Identify which cell holds the provided text, then report its [x, y] central coordinate. 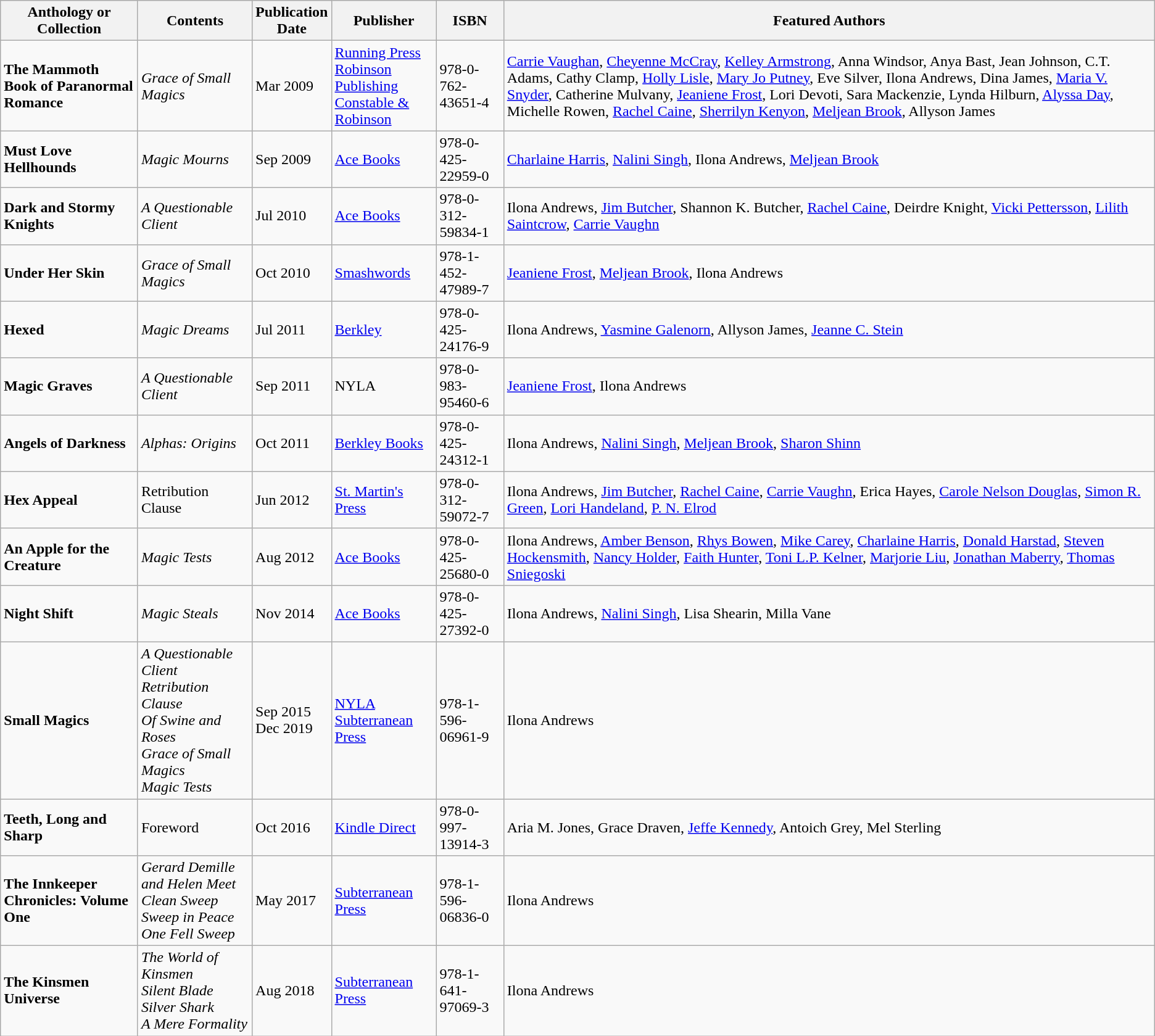
978-0-425-27392-0 [470, 613]
Magic Graves [69, 386]
978-1-596-06961-9 [470, 720]
Small Magics [69, 720]
Alphas: Origins [195, 443]
Anthology or Collection [69, 21]
Kindle Direct [384, 827]
NYLA [384, 386]
A Questionable ClientRetribution ClauseOf Swine and RosesGrace of Small MagicsMagic Tests [195, 720]
Jul 2011 [292, 329]
Featured Authors [829, 21]
Sep 2015Dec 2019 [292, 720]
Magic Steals [195, 613]
Jeaniene Frost, Meljean Brook, Ilona Andrews [829, 273]
978-0-312-59072-7 [470, 500]
The Innkeeper Chronicles: Volume One [69, 901]
Smashwords [384, 273]
Ilona Andrews, Nalini Singh, Lisa Shearin, Milla Vane [829, 613]
978-1-452-47989-7 [470, 273]
978-0-425-24312-1 [470, 443]
Teeth, Long and Sharp [69, 827]
Magic Dreams [195, 329]
Ilona Andrews, Jim Butcher, Shannon K. Butcher, Rachel Caine, Deirdre Knight, Vicki Pettersson, Lilith Saintcrow, Carrie Vaughn [829, 216]
Night Shift [69, 613]
978-0-997-13914-3 [470, 827]
Retribution Clause [195, 500]
Jun 2012 [292, 500]
The World of KinsmenSilent BladeSilver SharkA Mere Formality [195, 991]
978-0-425-25680-0 [470, 557]
Berkley Books [384, 443]
Sep 2011 [292, 386]
Dark and Stormy Knights [69, 216]
Running PressRobinson PublishingConstable & Robinson [384, 86]
Contents [195, 21]
Publisher [384, 21]
Oct 2016 [292, 827]
Magic Tests [195, 557]
978-0-425-24176-9 [470, 329]
Sep 2009 [292, 159]
Charlaine Harris, Nalini Singh, Ilona Andrews, Meljean Brook [829, 159]
978-1-641-97069-3 [470, 991]
Oct 2011 [292, 443]
Nov 2014 [292, 613]
Ilona Andrews, Jim Butcher, Rachel Caine, Carrie Vaughn, Erica Hayes, Carole Nelson Douglas, Simon R. Green, Lori Handeland, P. N. Elrod [829, 500]
978-0-762-43651-4 [470, 86]
Berkley [384, 329]
Angels of Darkness [69, 443]
Jul 2010 [292, 216]
Aria M. Jones, Grace Draven, Jeffe Kennedy, Antoich Grey, Mel Sterling [829, 827]
ISBN [470, 21]
Gerard Demille and Helen MeetClean SweepSweep in PeaceOne Fell Sweep [195, 901]
PublicationDate [292, 21]
May 2017 [292, 901]
St. Martin's Press [384, 500]
978-0-983-95460-6 [470, 386]
978-1-596-06836-0 [470, 901]
Magic Mourns [195, 159]
NYLA Subterranean Press [384, 720]
978-0-425-22959-0 [470, 159]
Jeaniene Frost, Ilona Andrews [829, 386]
Foreword [195, 827]
An Apple for the Creature [69, 557]
Hex Appeal [69, 500]
Under Her Skin [69, 273]
Aug 2012 [292, 557]
The Kinsmen Universe [69, 991]
The Mammoth Book of Paranormal Romance [69, 86]
978-0-312-59834-1 [470, 216]
Oct 2010 [292, 273]
Aug 2018 [292, 991]
Mar 2009 [292, 86]
Hexed [69, 329]
Ilona Andrews, Nalini Singh, Meljean Brook, Sharon Shinn [829, 443]
Ilona Andrews, Yasmine Galenorn, Allyson James, Jeanne C. Stein [829, 329]
Must Love Hellhounds [69, 159]
